Search for the cell housing the specified text and yield its (x, y) center coordinate. 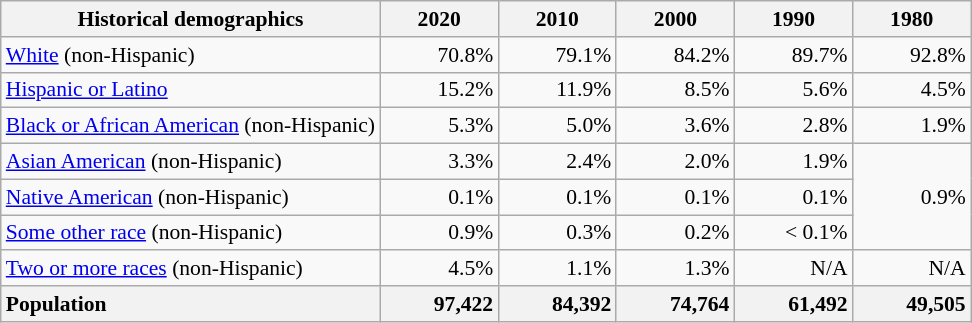
0.3% (557, 233)
Asian American (non-Hispanic) (190, 162)
Some other race (non-Hispanic) (190, 233)
5.6% (793, 90)
2020 (439, 19)
Hispanic or Latino (190, 90)
< 0.1% (793, 233)
2.0% (675, 162)
79.1% (557, 55)
2.4% (557, 162)
White (non-Hispanic) (190, 55)
70.8% (439, 55)
Population (190, 304)
Black or African American (non-Hispanic) (190, 126)
5.3% (439, 126)
8.5% (675, 90)
11.9% (557, 90)
61,492 (793, 304)
92.8% (912, 55)
Two or more races (non-Hispanic) (190, 269)
1990 (793, 19)
1.1% (557, 269)
15.2% (439, 90)
49,505 (912, 304)
1.3% (675, 269)
3.3% (439, 162)
97,422 (439, 304)
84,392 (557, 304)
5.0% (557, 126)
2000 (675, 19)
Native American (non-Hispanic) (190, 197)
84.2% (675, 55)
1980 (912, 19)
89.7% (793, 55)
Historical demographics (190, 19)
74,764 (675, 304)
3.6% (675, 126)
2.8% (793, 126)
2010 (557, 19)
0.2% (675, 233)
